For the text-containing cell, return its midpoint in (x, y) coordinate format. 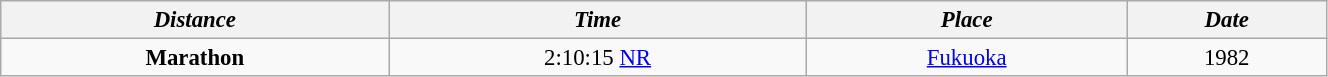
1982 (1226, 58)
Distance (195, 20)
Time (598, 20)
Marathon (195, 58)
2:10:15 NR (598, 58)
Fukuoka (966, 58)
Place (966, 20)
Date (1226, 20)
